Capture the cell that displays the provided text and extract its (x, y) central coordinate. 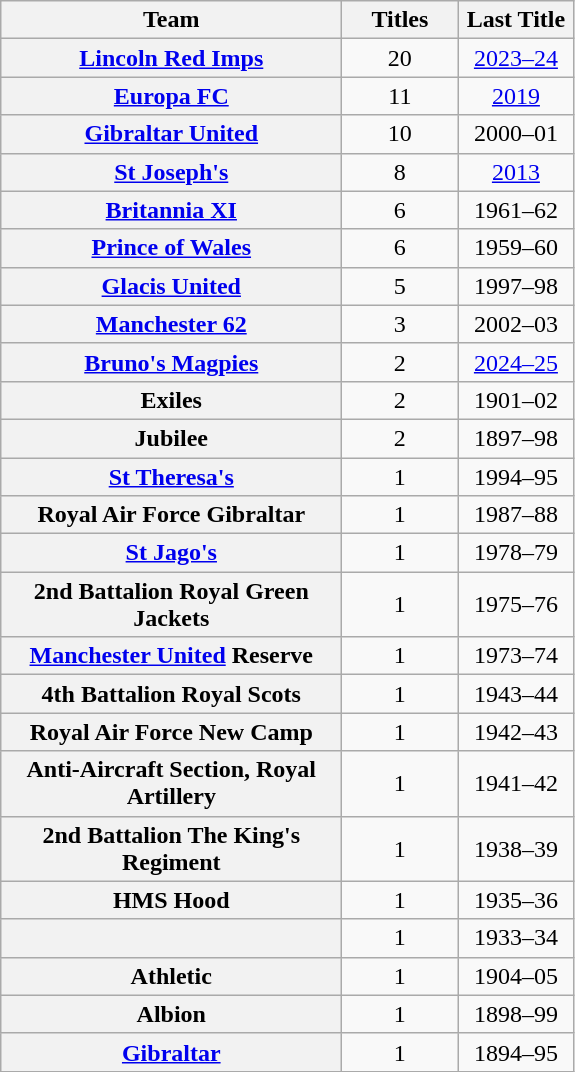
1941–42 (516, 784)
Prince of Wales (172, 248)
Gibraltar (172, 1052)
5 (400, 286)
Lincoln Red Imps (172, 58)
1959–60 (516, 248)
1901–02 (516, 400)
Europa FC (172, 96)
1997–98 (516, 286)
1994–95 (516, 477)
11 (400, 96)
3 (400, 324)
1961–62 (516, 210)
2000–01 (516, 134)
Britannia XI (172, 210)
1898–99 (516, 1014)
HMS Hood (172, 900)
1897–98 (516, 438)
Glacis United (172, 286)
1987–88 (516, 515)
1933–34 (516, 938)
Team (172, 20)
10 (400, 134)
1938–39 (516, 848)
1942–43 (516, 732)
2002–03 (516, 324)
St Joseph's (172, 172)
Anti-Aircraft Section, Royal Artillery (172, 784)
2023–24 (516, 58)
Albion (172, 1014)
Exiles (172, 400)
1943–44 (516, 694)
1935–36 (516, 900)
Manchester United Reserve (172, 656)
20 (400, 58)
1975–76 (516, 604)
1973–74 (516, 656)
4th Battalion Royal Scots (172, 694)
Jubilee (172, 438)
Royal Air Force New Camp (172, 732)
Titles (400, 20)
St Jago's (172, 553)
2013 (516, 172)
Athletic (172, 976)
1894–95 (516, 1052)
Royal Air Force Gibraltar (172, 515)
Gibraltar United (172, 134)
8 (400, 172)
2024–25 (516, 362)
Manchester 62 (172, 324)
Last Title (516, 20)
2nd Battalion Royal Green Jackets (172, 604)
St Theresa's (172, 477)
1904–05 (516, 976)
2nd Battalion The King's Regiment (172, 848)
2019 (516, 96)
Bruno's Magpies (172, 362)
1978–79 (516, 553)
